Return the (x, y) coordinate for the center point of the cell that contains the specified text.  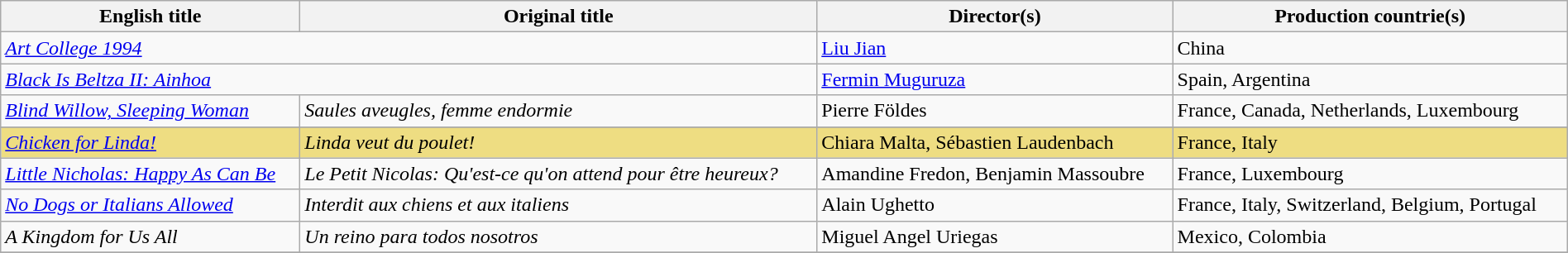
Blind Willow, Sleeping Woman (151, 111)
Mexico, Colombia (1370, 236)
Fermin Muguruza (995, 79)
Amandine Fredon, Benjamin Massoubre (995, 174)
Little Nicholas: Happy As Can Be (151, 174)
A Kingdom for Us All (151, 236)
Linda veut du poulet! (559, 142)
Pierre Földes (995, 111)
France, Luxembourg (1370, 174)
Art College 1994 (409, 48)
Un reino para todos nosotros (559, 236)
France, Italy, Switzerland, Belgium, Portugal (1370, 205)
Le Petit Nicolas: Qu'est-ce qu'on attend pour être heureux? (559, 174)
Production countrie(s) (1370, 17)
No Dogs or Italians Allowed (151, 205)
Director(s) (995, 17)
Alain Ughetto (995, 205)
Saules aveugles, femme endormie (559, 111)
Interdit aux chiens et aux italiens (559, 205)
Chiara Malta, Sébastien Laudenbach (995, 142)
China (1370, 48)
English title (151, 17)
Miguel Angel Uriegas (995, 236)
Spain, Argentina (1370, 79)
Liu Jian (995, 48)
Chicken for Linda! (151, 142)
France, Italy (1370, 142)
France, Canada, Netherlands, Luxembourg (1370, 111)
Black Is Beltza II: Ainhoa (409, 79)
Original title (559, 17)
